Return the (X, Y) coordinate for the center point of the cell that contains the specified text.  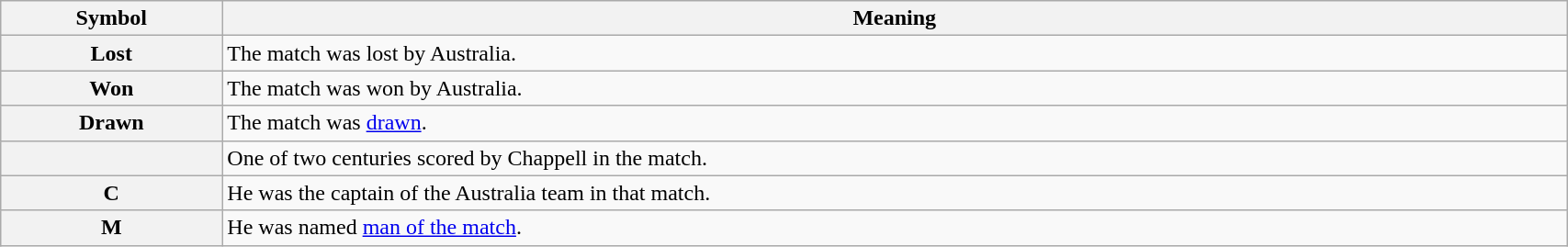
The match was won by Australia. (895, 88)
Meaning (895, 18)
Won (112, 88)
Symbol (112, 18)
The match was drawn. (895, 123)
M (112, 228)
C (112, 193)
Lost (112, 53)
One of two centuries scored by Chappell in the match. (895, 158)
Drawn (112, 123)
He was the captain of the Australia team in that match. (895, 193)
The match was lost by Australia. (895, 53)
He was named man of the match. (895, 228)
